Scan for the cell matching the given text and deliver its [X, Y] coordinate at center. 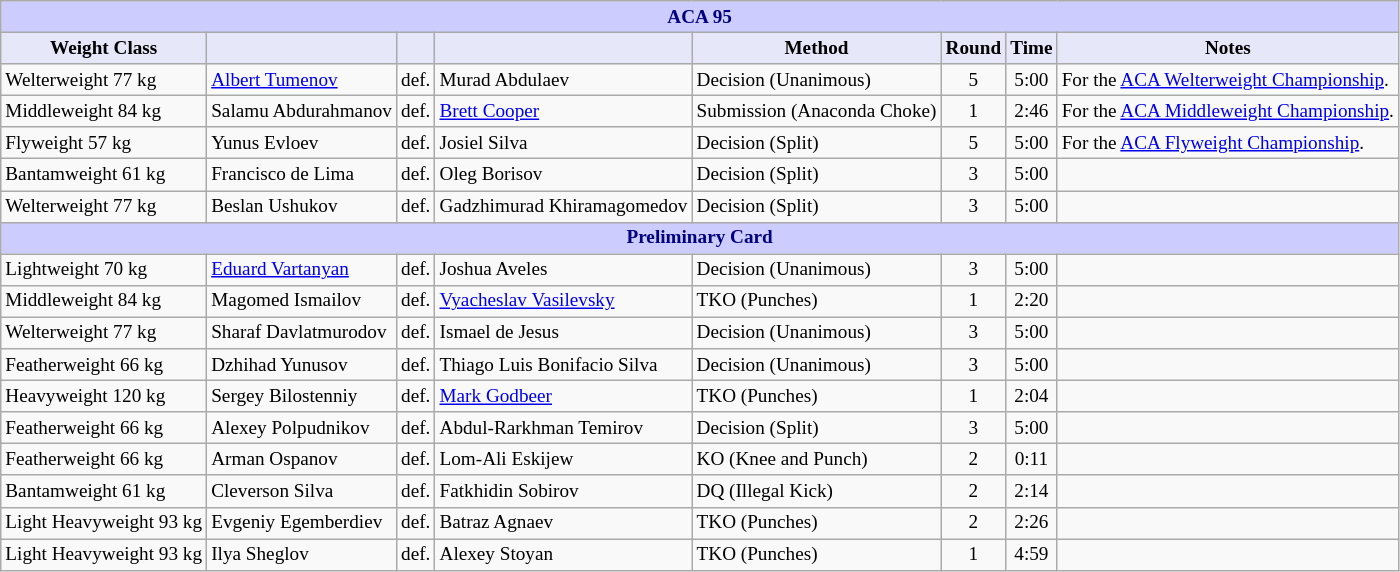
DQ (Illegal Kick) [816, 491]
Fatkhidin Sobirov [564, 491]
Lom-Ali Eskijew [564, 460]
For the ACA Middleweight Championship. [1228, 111]
Cleverson Silva [302, 491]
Round [974, 48]
2:04 [1032, 396]
Sergey Bilostenniy [302, 396]
Ismael de Jesus [564, 333]
Yunus Evloev [302, 143]
Lightweight 70 kg [104, 270]
Francisco de Lima [302, 175]
Batraz Agnaev [564, 523]
Sharaf Davlatmurodov [302, 333]
Arman Ospanov [302, 460]
Preliminary Card [700, 238]
Notes [1228, 48]
Dzhihad Yunusov [302, 365]
ACA 95 [700, 17]
Flyweight 57 kg [104, 143]
0:11 [1032, 460]
Submission (Anaconda Choke) [816, 111]
Josiel Silva [564, 143]
Albert Tumenov [302, 80]
2:26 [1032, 523]
For the ACA Welterweight Championship. [1228, 80]
Time [1032, 48]
Weight Class [104, 48]
2:20 [1032, 301]
Ilya Sheglov [302, 554]
4:59 [1032, 554]
Magomed Ismailov [302, 301]
Beslan Ushukov [302, 206]
Evgeniy Egemberdiev [302, 523]
2:46 [1032, 111]
Method [816, 48]
KO (Knee and Punch) [816, 460]
Thiago Luis Bonifacio Silva [564, 365]
Murad Abdulaev [564, 80]
2:14 [1032, 491]
Oleg Borisov [564, 175]
Alexey Stoyan [564, 554]
Heavyweight 120 kg [104, 396]
Alexey Polpudnikov [302, 428]
For the ACA Flyweight Championship. [1228, 143]
Abdul-Rarkhman Temirov [564, 428]
Eduard Vartanyan [302, 270]
Brett Cooper [564, 111]
Mark Godbeer [564, 396]
Vyacheslav Vasilevsky [564, 301]
Gadzhimurad Khiramagomedov [564, 206]
Salamu Abdurahmanov [302, 111]
Joshua Aveles [564, 270]
